Pinpoint the cell where the given text exists, returning its (X, Y) midpoint coordinate. 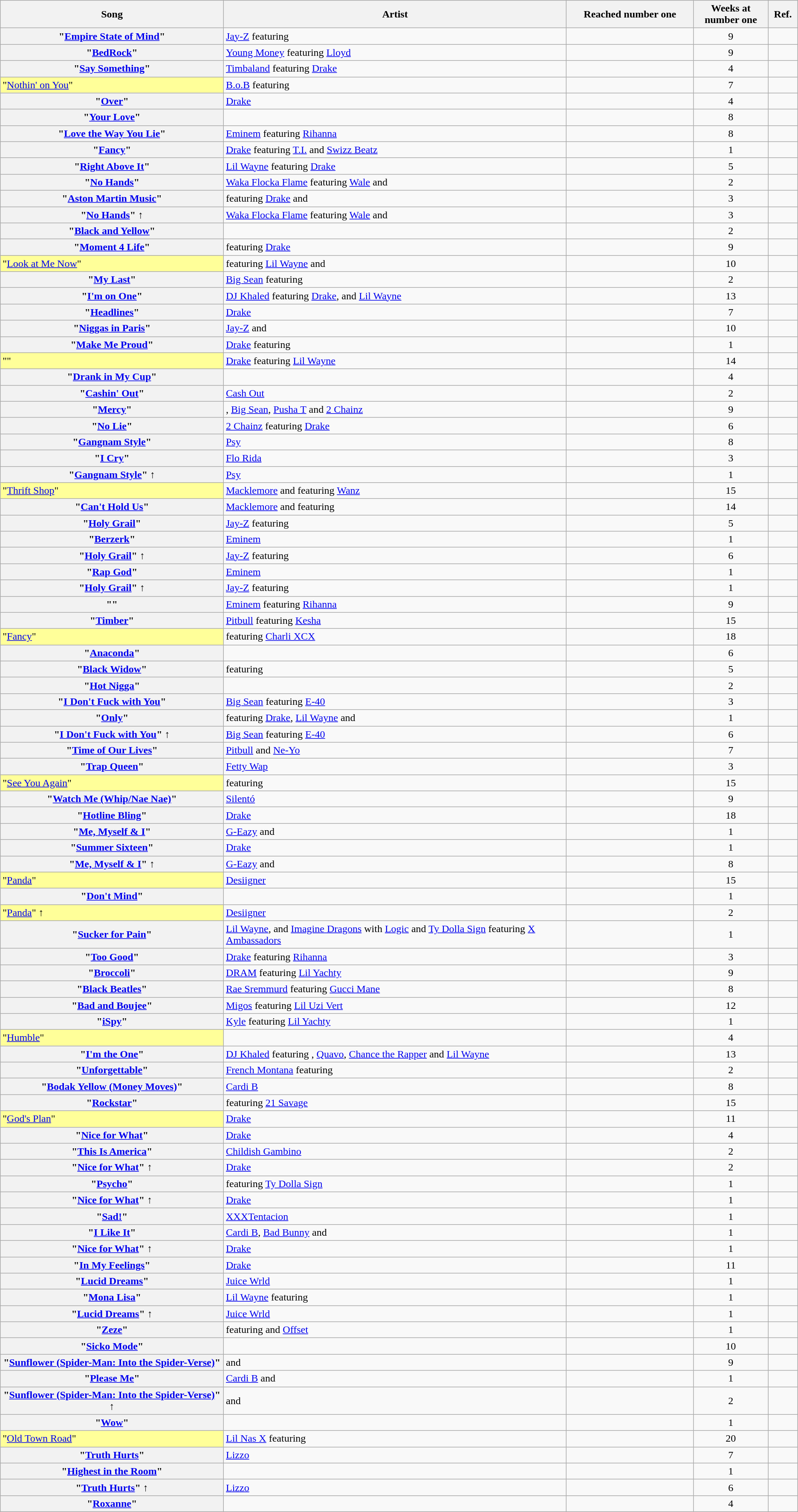
"Drank in My Cup" (112, 377)
Timbaland featuring Drake (395, 69)
"Berzerk" (112, 539)
"Anaconda" (112, 653)
"I'm on One" (112, 296)
Lil Nas X featuring (395, 1439)
"I Don't Fuck with You" (112, 701)
featuring Ty Dolla Sign (395, 1184)
Lil Wayne featuring (395, 1298)
Cash Out (395, 393)
"Say Something" (112, 69)
"Bodak Yellow (Money Moves)" (112, 1086)
"Sad!" (112, 1216)
"Don't Mind" (112, 896)
"Broccoli" (112, 973)
"Sunflower (Spider-Man: Into the Spider-Verse)" ↑ (112, 1400)
"Can't Hold Us" (112, 507)
Ref. (783, 14)
Pitbull and Ne-Yo (395, 750)
"Truth Hurts" ↑ (112, 1487)
"Timber" (112, 620)
"See You Again" (112, 783)
"Headlines" (112, 312)
Childish Gambino (395, 1151)
Rae Sremmurd featuring Gucci Mane (395, 989)
"In My Feelings" (112, 1265)
"Nice for What" (112, 1135)
Big Sean featuring (395, 280)
Lil Wayne, and Imagine Dragons with Logic and Ty Dolla Sign featuring X Ambassadors (395, 935)
"Trap Queen" (112, 767)
"Love the Way You Lie" (112, 133)
"Black Beatles" (112, 989)
Song (112, 14)
"Summer Sixteen" (112, 848)
"Humble" (112, 1038)
DJ Khaled featuring Drake, and Lil Wayne (395, 296)
"Moment 4 Life" (112, 247)
"This Is America" (112, 1151)
12 (731, 1005)
Cardi B, Bad Bunny and (395, 1232)
Drake featuring Lil Wayne (395, 361)
"Panda" (112, 880)
"Right Above It" (112, 166)
"Please Me" (112, 1379)
"Rap God" (112, 572)
"Gangnam Style" (112, 442)
featuring Drake, Lil Wayne and (395, 718)
, Big Sean, Pusha T and 2 Chainz (395, 409)
"Nothin' on You" (112, 85)
Lil Wayne featuring Drake (395, 166)
"No Hands" ↑ (112, 214)
Pitbull featuring Kesha (395, 620)
featuring Charli XCX (395, 637)
"Bad and Boujee" (112, 1005)
"Watch Me (Whip/Nae Nae)" (112, 799)
B.o.B featuring (395, 85)
"Mercy" (112, 409)
French Montana featuring (395, 1070)
"Sucker for Pain" (112, 935)
"I Like It" (112, 1232)
"Truth Hurts" (112, 1455)
Young Money featuring Lloyd (395, 52)
"BedRock" (112, 52)
"Me, Myself & I" (112, 831)
"God's Plan" (112, 1119)
"Sicko Mode" (112, 1346)
"Rockstar" (112, 1103)
featuring Lil Wayne and (395, 264)
Drake featuring Rihanna (395, 956)
"Unforgettable" (112, 1070)
DJ Khaled featuring , Quavo, Chance the Rapper and Lil Wayne (395, 1054)
"Look at Me Now" (112, 264)
Cardi B (395, 1086)
DRAM featuring Lil Yachty (395, 973)
"Sunflower (Spider-Man: Into the Spider-Verse)" (112, 1362)
featuring 21 Savage (395, 1103)
Fetty Wap (395, 767)
Reached number one (630, 14)
"Black Widow" (112, 669)
"Cashin' Out" (112, 393)
"Thrift Shop" (112, 491)
Jay-Z and (395, 328)
"iSpy" (112, 1022)
Drake featuring T.I. and Swizz Beatz (395, 150)
Artist (395, 14)
"I Cry" (112, 458)
"Psycho" (112, 1184)
Macklemore and featuring (395, 507)
"Gangnam Style" ↑ (112, 475)
"Lucid Dreams" ↑ (112, 1314)
"No Hands" (112, 182)
"Hot Nigga" (112, 685)
"I Don't Fuck with You" ↑ (112, 734)
"My Last" (112, 280)
20 (731, 1439)
"Empire State of Mind" (112, 36)
Weeks atnumber one (731, 14)
"Too Good" (112, 956)
"Me, Myself & I" ↑ (112, 864)
Macklemore and featuring Wanz (395, 491)
"Highest in the Room" (112, 1471)
featuring Drake and (395, 198)
"Niggas in Paris" (112, 328)
"Mona Lisa" (112, 1298)
Migos featuring Lil Uzi Vert (395, 1005)
"No Lie" (112, 426)
"Panda" ↑ (112, 912)
"Black and Yellow" (112, 231)
"Lucid Dreams" (112, 1281)
featuring and Offset (395, 1330)
Silentó (395, 799)
"Wow" (112, 1422)
Kyle featuring Lil Yachty (395, 1022)
"Time of Our Lives" (112, 750)
"Roxanne" (112, 1503)
"I'm the One" (112, 1054)
"Over" (112, 101)
"Holy Grail" (112, 523)
XXXTentacion (395, 1216)
"Your Love" (112, 117)
"Only" (112, 718)
featuring Drake (395, 247)
2 Chainz featuring Drake (395, 426)
Flo Rida (395, 458)
"Aston Martin Music" (112, 198)
"Hotline Bling" (112, 815)
"Zeze" (112, 1330)
Drake featuring (395, 345)
"Make Me Proud" (112, 345)
Cardi B and (395, 1379)
"Old Town Road" (112, 1439)
